Provide the (x, y) coordinate of the cell's center where the given text is located.  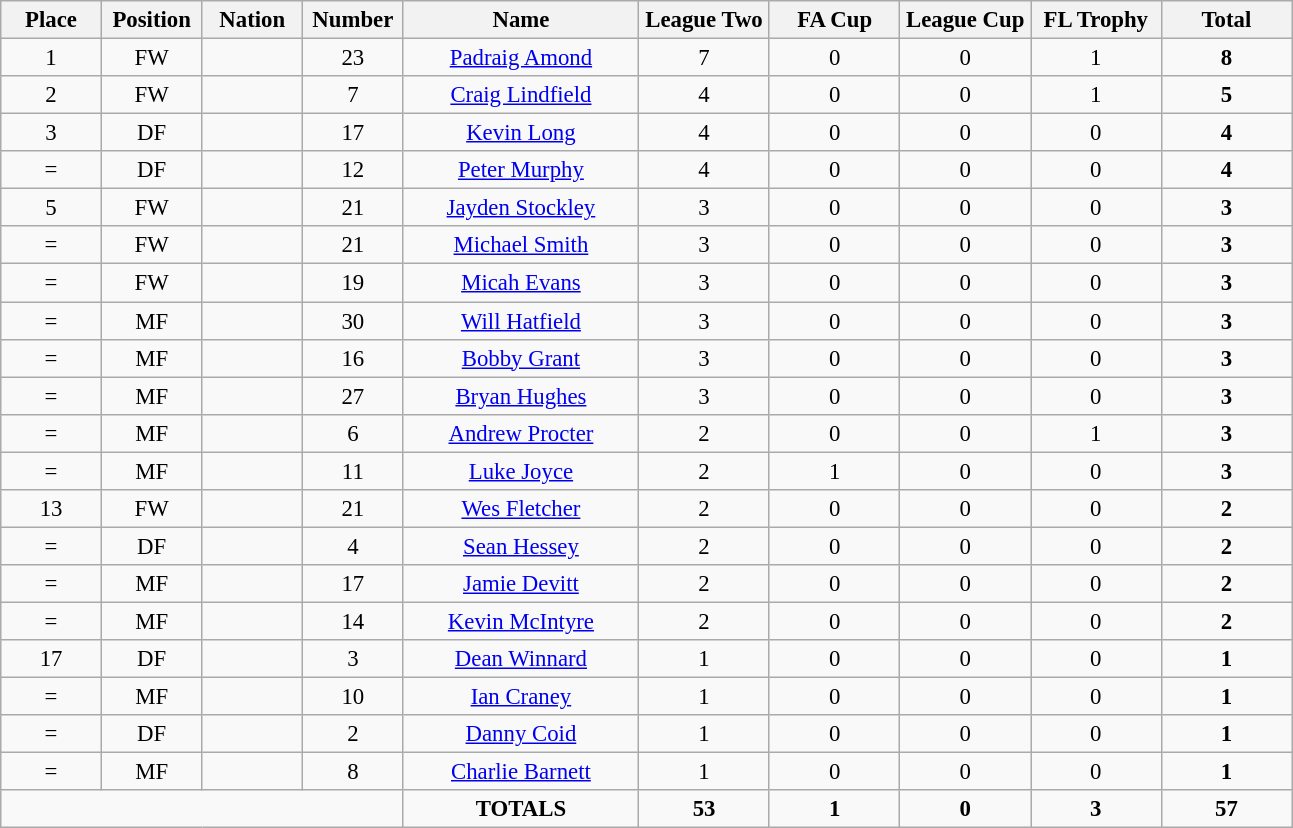
Dean Winnard (521, 659)
Padraig Amond (521, 58)
Name (521, 20)
12 (354, 170)
16 (354, 358)
Kevin McIntyre (521, 621)
Number (354, 20)
Luke Joyce (521, 471)
Bryan Hughes (521, 396)
27 (354, 396)
Jayden Stockley (521, 208)
13 (52, 509)
League Two (704, 20)
Bobby Grant (521, 358)
57 (1226, 809)
Peter Murphy (521, 170)
FA Cup (834, 20)
Ian Craney (521, 697)
11 (354, 471)
Craig Lindfield (521, 95)
TOTALS (521, 809)
Total (1226, 20)
53 (704, 809)
Jamie Devitt (521, 584)
Michael Smith (521, 245)
Place (52, 20)
Andrew Procter (521, 433)
30 (354, 321)
Will Hatfield (521, 321)
6 (354, 433)
Micah Evans (521, 283)
14 (354, 621)
Charlie Barnett (521, 772)
19 (354, 283)
10 (354, 697)
FL Trophy (1096, 20)
23 (354, 58)
Sean Hessey (521, 546)
Danny Coid (521, 734)
Position (152, 20)
Kevin Long (521, 133)
Wes Fletcher (521, 509)
Nation (252, 20)
League Cup (966, 20)
